From the cell containing the given text, extract its center point as (X, Y) coordinate. 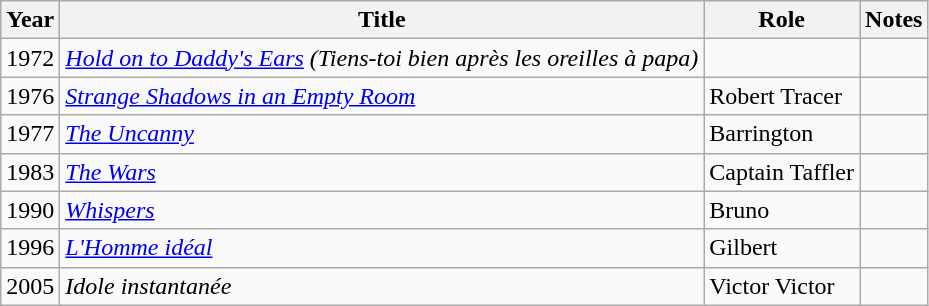
Hold on to Daddy's Ears (Tiens-toi bien après les oreilles à papa) (382, 58)
Notes (894, 20)
1990 (30, 210)
The Wars (382, 172)
Year (30, 20)
Role (782, 20)
Idole instantanée (382, 286)
1977 (30, 134)
The Uncanny (382, 134)
Gilbert (782, 248)
Robert Tracer (782, 96)
L'Homme idéal (382, 248)
Whispers (382, 210)
Title (382, 20)
1976 (30, 96)
Victor Victor (782, 286)
Captain Taffler (782, 172)
Bruno (782, 210)
Barrington (782, 134)
2005 (30, 286)
1983 (30, 172)
Strange Shadows in an Empty Room (382, 96)
1996 (30, 248)
1972 (30, 58)
